Provide the [x, y] coordinate of the cell's center where the given text is located.  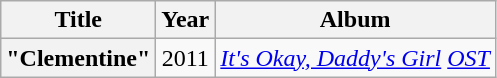
Title [78, 20]
It's Okay, Daddy's Girl OST [356, 58]
2011 [186, 58]
Year [186, 20]
Album [356, 20]
"Clementine" [78, 58]
